Detect which cell encompasses the target text, then output its (X, Y) center coordinate. 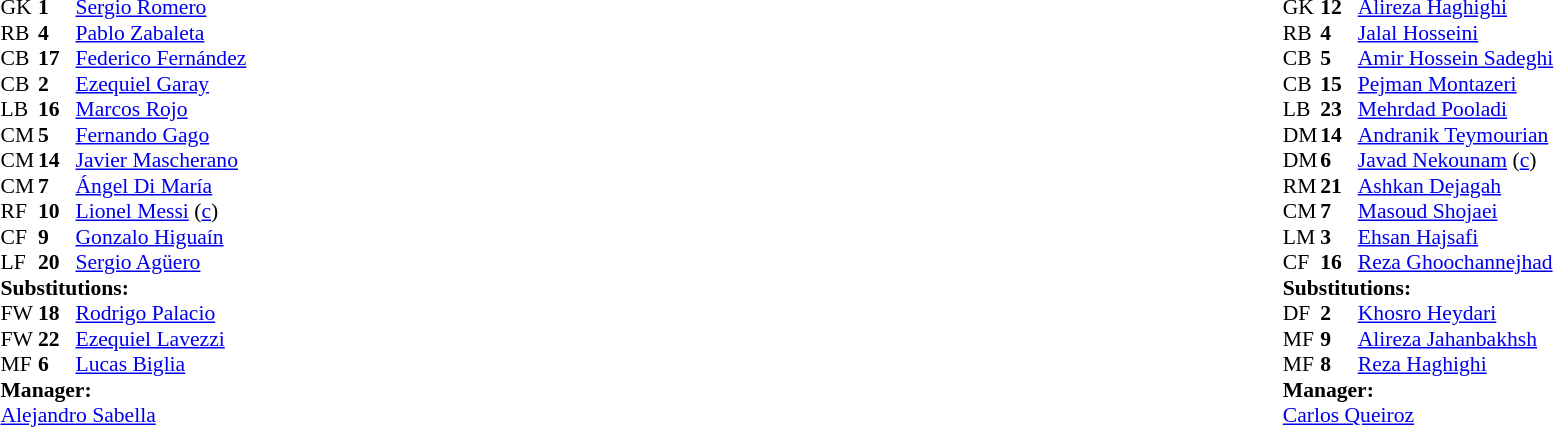
Javier Mascherano (162, 161)
8 (1339, 365)
18 (57, 313)
Marcos Rojo (162, 109)
Andranik Teymourian (1456, 135)
LM (1302, 237)
Fernando Gago (162, 135)
3 (1339, 237)
Ezequiel Garay (162, 84)
Lionel Messi (c) (162, 211)
Alireza Jahanbakhsh (1456, 339)
DF (1302, 313)
20 (57, 263)
RF (19, 211)
Reza Ghoochannejhad (1456, 263)
Javad Nekounam (c) (1456, 161)
Reza Haghighi (1456, 365)
10 (57, 211)
Masoud Shojaei (1456, 211)
Sergio Agüero (162, 263)
15 (1339, 84)
21 (1339, 186)
Rodrigo Palacio (162, 313)
Amir Hossein Sadeghi (1456, 59)
Gonzalo Higuaín (162, 237)
Federico Fernández (162, 59)
Khosro Heydari (1456, 313)
Lucas Biglia (162, 365)
Ángel Di María (162, 186)
Ashkan Dejagah (1456, 186)
Ehsan Hajsafi (1456, 237)
22 (57, 339)
23 (1339, 109)
RM (1302, 186)
Mehrdad Pooladi (1456, 109)
Ezequiel Lavezzi (162, 339)
Pablo Zabaleta (162, 33)
Jalal Hosseini (1456, 33)
LF (19, 263)
17 (57, 59)
Pejman Montazeri (1456, 84)
